Locate the cell with the specified text and output its [x, y] center coordinate. 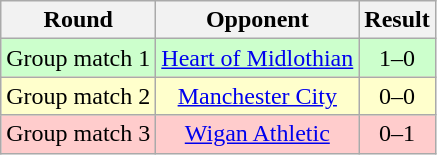
Round [78, 20]
1–0 [397, 58]
Group match 3 [78, 134]
Result [397, 20]
Opponent [258, 20]
Wigan Athletic [258, 134]
0–1 [397, 134]
Group match 1 [78, 58]
0–0 [397, 96]
Manchester City [258, 96]
Group match 2 [78, 96]
Heart of Midlothian [258, 58]
